Determine the [X, Y] coordinate at the center of the cell enclosing the given text.  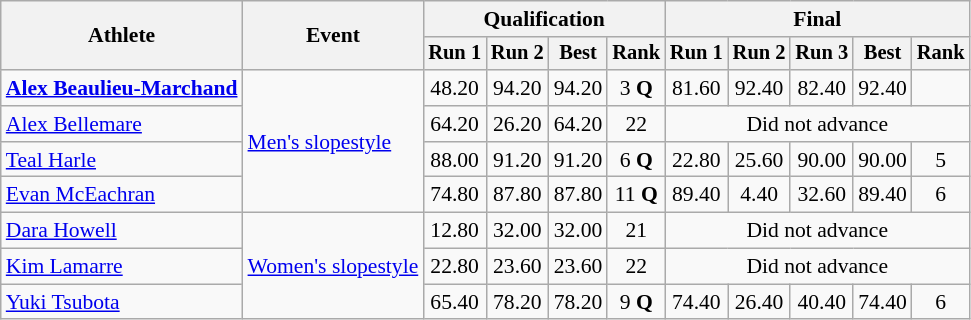
65.40 [454, 302]
Men's slopestyle [334, 141]
25.60 [760, 160]
9 Q [636, 302]
48.20 [454, 88]
26.20 [518, 124]
Yuki Tsubota [122, 302]
Athlete [122, 36]
5 [941, 160]
81.60 [696, 88]
Alex Beaulieu-Marchand [122, 88]
32.60 [822, 195]
88.00 [454, 160]
40.40 [822, 302]
Evan McEachran [122, 195]
Dara Howell [122, 231]
4.40 [760, 195]
26.40 [760, 302]
82.40 [822, 88]
11 Q [636, 195]
Alex Bellemare [122, 124]
12.80 [454, 231]
Qualification [544, 19]
Women's slopestyle [334, 266]
Event [334, 36]
Run 3 [822, 54]
Teal Harle [122, 160]
21 [636, 231]
Final [817, 19]
Kim Lamarre [122, 267]
74.80 [454, 195]
3 Q [636, 88]
6 Q [636, 160]
